Detect which cell encompasses the target text, then output its [x, y] center coordinate. 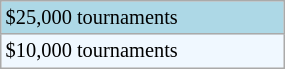
$25,000 tournaments [142, 17]
$10,000 tournaments [142, 51]
